Return the (x, y) coordinate for the center point of the cell that contains the specified text.  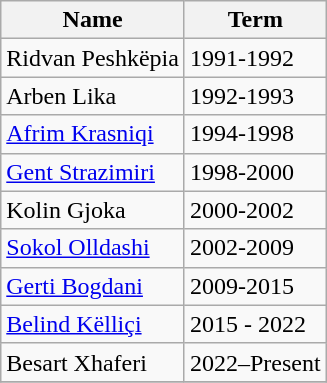
Name (93, 20)
2015 - 2022 (255, 324)
2002-2009 (255, 248)
2009-2015 (255, 286)
1998-2000 (255, 172)
Gent Strazimiri (93, 172)
2022–Present (255, 362)
Gerti Bogdani (93, 286)
1991-1992 (255, 58)
Besart Xhaferi (93, 362)
Arben Lika (93, 96)
Belind Këlliçi (93, 324)
1992-1993 (255, 96)
1994-1998 (255, 134)
Kolin Gjoka (93, 210)
2000-2002 (255, 210)
Ridvan Peshkëpia (93, 58)
Afrim Krasniqi (93, 134)
Term (255, 20)
Sokol Olldashi (93, 248)
